Provide the (x, y) coordinate of the cell's center where the given text is located.  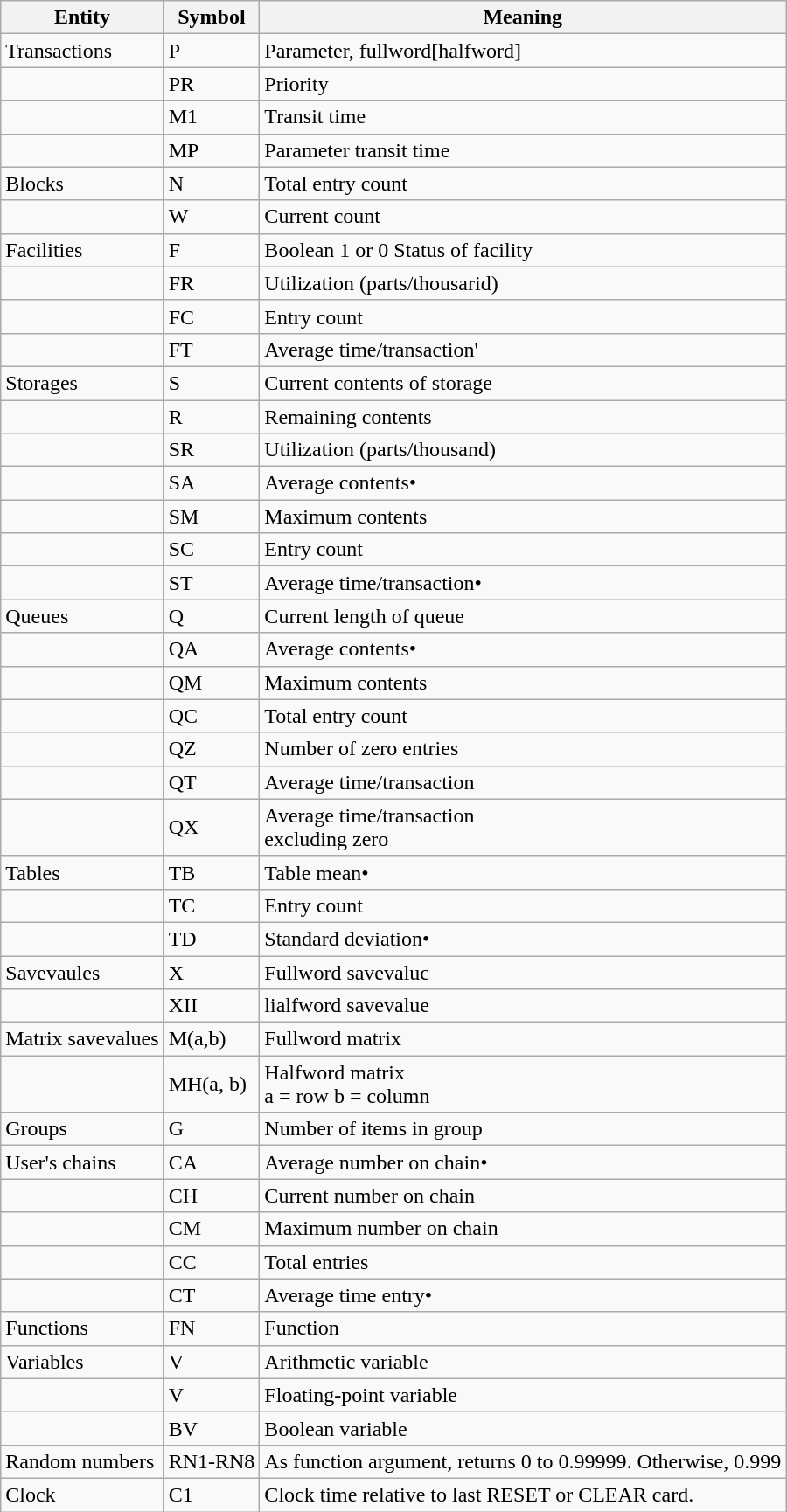
P (212, 51)
Average time entry• (523, 1295)
Floating-point variable (523, 1395)
Table mean• (523, 872)
Priority (523, 84)
Number of zero entries (523, 749)
Average time/transaction (523, 782)
M(a,b) (212, 1039)
Facilities (82, 250)
Clock (82, 1495)
Variables (82, 1362)
ST (212, 583)
CH (212, 1196)
N (212, 184)
Number of items in group (523, 1129)
QT (212, 782)
QX (212, 827)
G (212, 1129)
Tables (82, 872)
Random numbers (82, 1461)
Remaining contents (523, 417)
TC (212, 905)
Functions (82, 1328)
F (212, 250)
Meaning (523, 17)
Fullword matrix (523, 1039)
S (212, 383)
FC (212, 316)
Average time/transaction• (523, 583)
PR (212, 84)
Utilization (parts/thousand) (523, 450)
QZ (212, 749)
Queues (82, 616)
Maximum number on chain (523, 1229)
Groups (82, 1129)
FT (212, 350)
Average time/transactionexcluding zero (523, 827)
Current number on chain (523, 1196)
Current contents of storage (523, 383)
QA (212, 649)
As function argument, returns 0 to 0.99999. Otherwise, 0.999 (523, 1461)
XII (212, 1006)
Halfword matrixa = row b = column (523, 1084)
Parameter, fullword[halfword] (523, 51)
Parameter transit time (523, 150)
Symbol (212, 17)
SM (212, 517)
W (212, 217)
Savevaules (82, 973)
Current count (523, 217)
R (212, 417)
Clock time relative to last RESET or CLEAR card. (523, 1495)
Arithmetic variable (523, 1362)
QC (212, 716)
CC (212, 1262)
Storages (82, 383)
Blocks (82, 184)
BV (212, 1428)
Matrix savevalues (82, 1039)
MP (212, 150)
CA (212, 1162)
Current length of queue (523, 616)
SA (212, 483)
Fullword savevaluc (523, 973)
SC (212, 550)
SR (212, 450)
X (212, 973)
Utilization (parts/thousarid) (523, 283)
Transactions (82, 51)
Entity (82, 17)
MH(a, b) (212, 1084)
TB (212, 872)
Total entries (523, 1262)
C1 (212, 1495)
QM (212, 683)
FR (212, 283)
Function (523, 1328)
Q (212, 616)
User's chains (82, 1162)
CM (212, 1229)
Boolean variable (523, 1428)
lialfword savevalue (523, 1006)
Average time/transaction' (523, 350)
RN1-RN8 (212, 1461)
Standard deviation• (523, 939)
Transit time (523, 117)
CT (212, 1295)
Average number on chain• (523, 1162)
TD (212, 939)
FN (212, 1328)
M1 (212, 117)
Boolean 1 or 0 Status of facility (523, 250)
